For the text-containing cell, return its midpoint in (x, y) coordinate format. 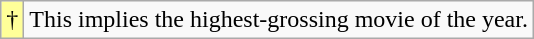
† (12, 20)
This implies the highest-grossing movie of the year. (279, 20)
